From the cell containing the given text, extract its center point as [x, y] coordinate. 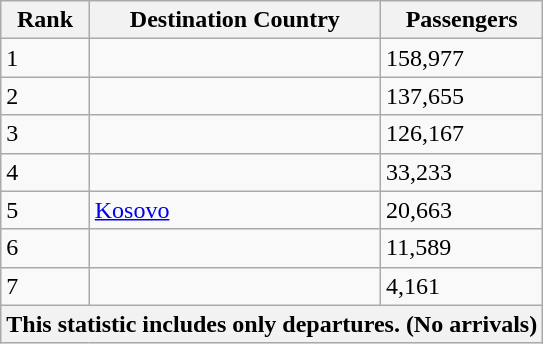
33,233 [462, 172]
Rank [45, 20]
137,655 [462, 96]
Passengers [462, 20]
Kosovo [234, 210]
2 [45, 96]
11,589 [462, 248]
4,161 [462, 286]
158,977 [462, 58]
5 [45, 210]
Destination Country [234, 20]
4 [45, 172]
20,663 [462, 210]
7 [45, 286]
6 [45, 248]
3 [45, 134]
This statistic includes only departures. (No arrivals) [272, 324]
1 [45, 58]
126,167 [462, 134]
